Pinpoint the cell where the given text exists, returning its [X, Y] midpoint coordinate. 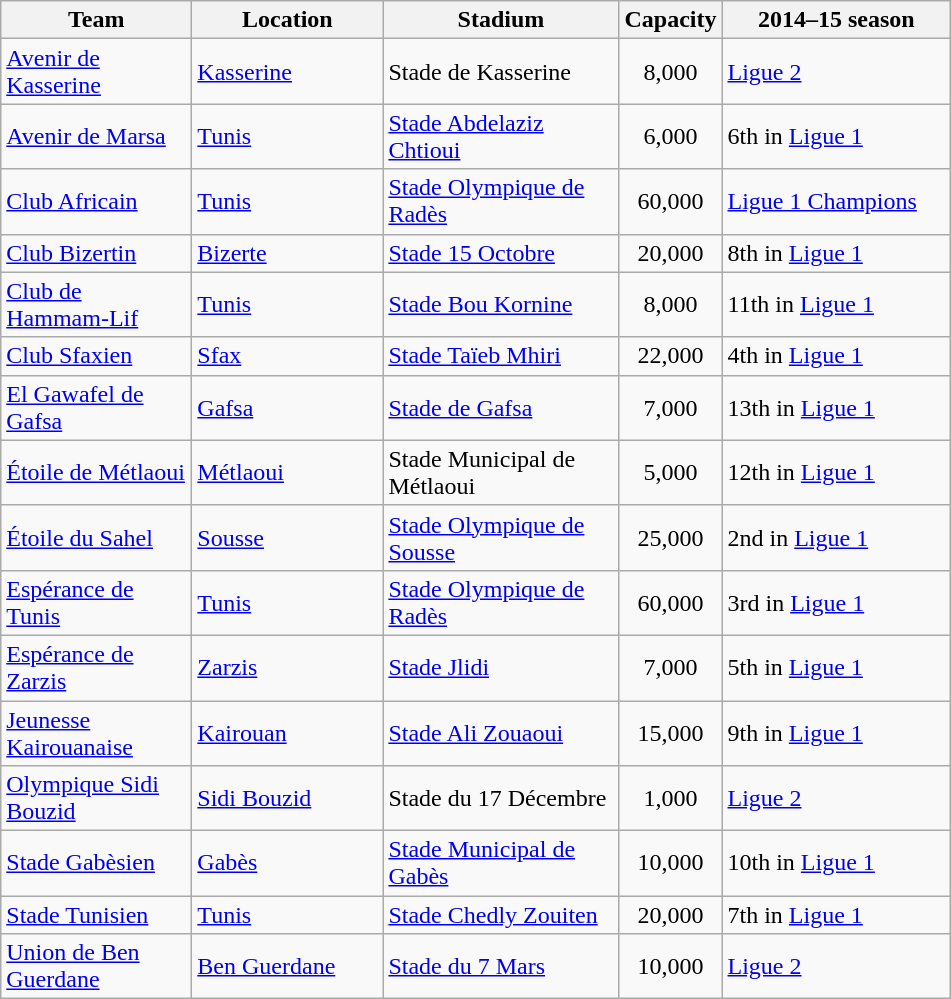
Avenir de Kasserine [96, 72]
Espérance de Tunis [96, 602]
4th in Ligue 1 [836, 356]
2nd in Ligue 1 [836, 538]
Union de Ben Guerdane [96, 966]
Stade Bou Kornine [501, 304]
Métlaoui [288, 472]
Jeunesse Kairouanaise [96, 732]
Stade Gabèsien [96, 864]
5th in Ligue 1 [836, 668]
9th in Ligue 1 [836, 732]
1,000 [670, 798]
Étoile du Sahel [96, 538]
Stade du 7 Mars [501, 966]
Stade Abdelaziz Chtioui [501, 136]
2014–15 season [836, 20]
Stade Ali Zouaoui [501, 732]
Club Sfaxien [96, 356]
Bizerte [288, 253]
7th in Ligue 1 [836, 915]
Gabès [288, 864]
Stadium [501, 20]
Zarzis [288, 668]
Team [96, 20]
Stade de Gafsa [501, 408]
Stade Taïeb Mhiri [501, 356]
Stade du 17 Décembre [501, 798]
Ben Guerdane [288, 966]
Étoile de Métlaoui [96, 472]
6,000 [670, 136]
Espérance de Zarzis [96, 668]
12th in Ligue 1 [836, 472]
11th in Ligue 1 [836, 304]
Stade Chedly Zouiten [501, 915]
Club de Hammam-Lif [96, 304]
22,000 [670, 356]
15,000 [670, 732]
Location [288, 20]
Capacity [670, 20]
5,000 [670, 472]
Sousse [288, 538]
Stade Municipal de Gabès [501, 864]
Stade de Kasserine [501, 72]
Gafsa [288, 408]
Avenir de Marsa [96, 136]
Stade 15 Octobre [501, 253]
10th in Ligue 1 [836, 864]
Ligue 1 Champions [836, 202]
3rd in Ligue 1 [836, 602]
Sidi Bouzid [288, 798]
Stade Municipal de Métlaoui [501, 472]
Stade Tunisien [96, 915]
Kairouan [288, 732]
Club Bizertin [96, 253]
Kasserine [288, 72]
Stade Jlidi [501, 668]
25,000 [670, 538]
6th in Ligue 1 [836, 136]
13th in Ligue 1 [836, 408]
8th in Ligue 1 [836, 253]
El Gawafel de Gafsa [96, 408]
Sfax [288, 356]
Olympique Sidi Bouzid [96, 798]
Club Africain [96, 202]
Stade Olympique de Sousse [501, 538]
